Identify which cell holds the provided text, then report its (X, Y) central coordinate. 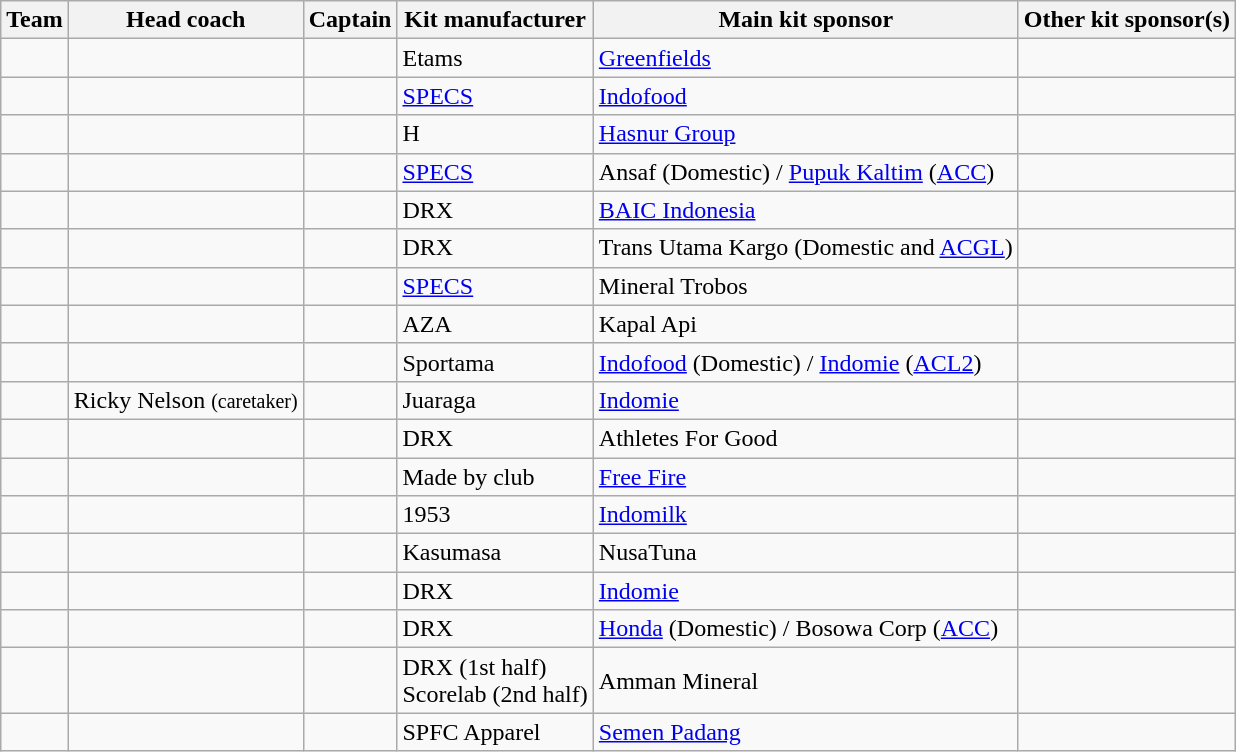
Other kit sponsor(s) (1126, 20)
Honda (Domestic) / Bosowa Corp (ACC) (806, 629)
Team (35, 20)
Captain (350, 20)
Kapal Api (806, 324)
Kasumasa (495, 553)
SPFC Apparel (495, 732)
NusaTuna (806, 553)
Ricky Nelson (caretaker) (186, 400)
BAIC Indonesia (806, 210)
Kit manufacturer (495, 20)
DRX (1st half) Scorelab (2nd half) (495, 680)
H (495, 134)
Greenfields (806, 58)
Athletes For Good (806, 438)
Free Fire (806, 477)
Trans Utama Kargo (Domestic and ACGL) (806, 248)
Ansaf (Domestic) / Pupuk Kaltim (ACC) (806, 172)
Made by club (495, 477)
Semen Padang (806, 732)
Indofood (806, 96)
Juaraga (495, 400)
Sportama (495, 362)
Head coach (186, 20)
Etams (495, 58)
Indofood (Domestic) / Indomie (ACL2) (806, 362)
Hasnur Group (806, 134)
Mineral Trobos (806, 286)
Amman Mineral (806, 680)
1953 (495, 515)
AZA (495, 324)
Indomilk (806, 515)
Main kit sponsor (806, 20)
